Determine the [x, y] coordinate at the center of the cell enclosing the given text.  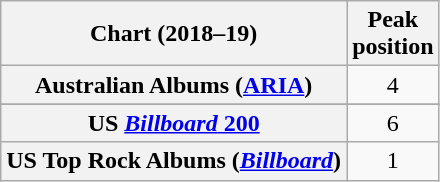
US Top Rock Albums (Billboard) [174, 161]
Peakposition [393, 34]
4 [393, 85]
6 [393, 123]
Chart (2018–19) [174, 34]
1 [393, 161]
US Billboard 200 [174, 123]
Australian Albums (ARIA) [174, 85]
